Extract the (X, Y) coordinate from the center of the cell holding the provided text.  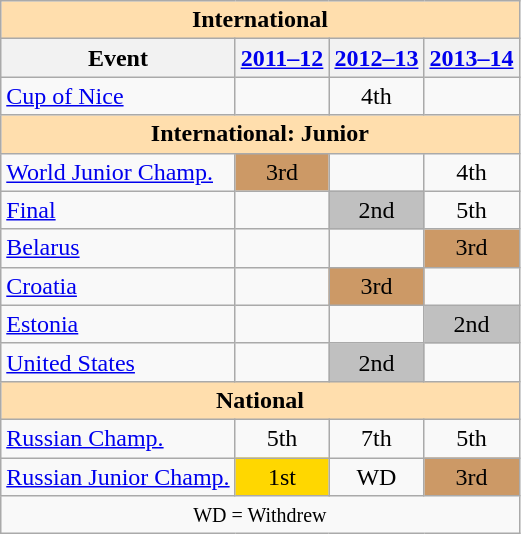
Croatia (118, 286)
Cup of Nice (118, 96)
Event (118, 58)
Russian Junior Champ. (118, 477)
Russian Champ. (118, 438)
National (260, 400)
Estonia (118, 324)
2012–13 (376, 58)
Final (118, 210)
International: Junior (260, 134)
2011–12 (282, 58)
7th (376, 438)
International (260, 20)
WD = Withdrew (260, 515)
WD (376, 477)
United States (118, 362)
2013–14 (472, 58)
1st (282, 477)
World Junior Champ. (118, 172)
Belarus (118, 248)
